Return (X, Y) of the center of cell containing provided text 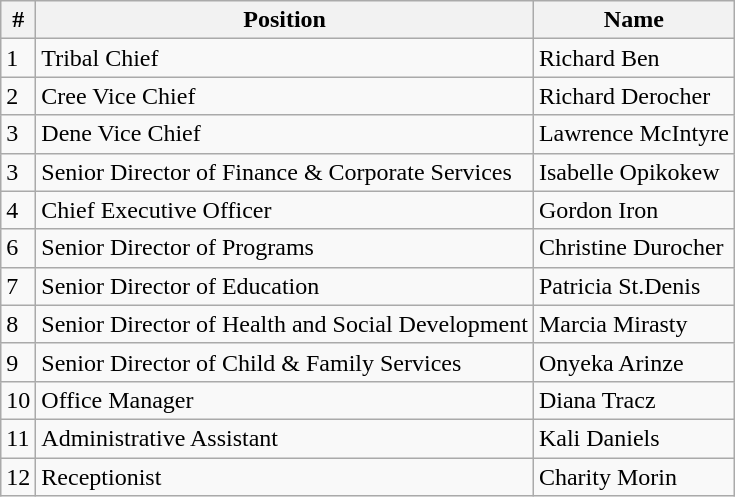
4 (18, 210)
Richard Ben (634, 58)
Receptionist (285, 477)
Senior Director of Programs (285, 248)
Charity Morin (634, 477)
8 (18, 324)
Kali Daniels (634, 438)
Diana Tracz (634, 400)
7 (18, 286)
Office Manager (285, 400)
Senior Director of Health and Social Development (285, 324)
10 (18, 400)
1 (18, 58)
# (18, 20)
Senior Director of Child & Family Services (285, 362)
Administrative Assistant (285, 438)
6 (18, 248)
Isabelle Opikokew (634, 172)
12 (18, 477)
Tribal Chief (285, 58)
9 (18, 362)
Name (634, 20)
Lawrence McIntyre (634, 134)
Senior Director of Education (285, 286)
Cree Vice Chief (285, 96)
Gordon Iron (634, 210)
Dene Vice Chief (285, 134)
Onyeka Arinze (634, 362)
2 (18, 96)
Patricia St.Denis (634, 286)
Position (285, 20)
Chief Executive Officer (285, 210)
Richard Derocher (634, 96)
Senior Director of Finance & Corporate Services (285, 172)
Christine Durocher (634, 248)
11 (18, 438)
Marcia Mirasty (634, 324)
